Search for the cell housing the specified text and yield its (X, Y) center coordinate. 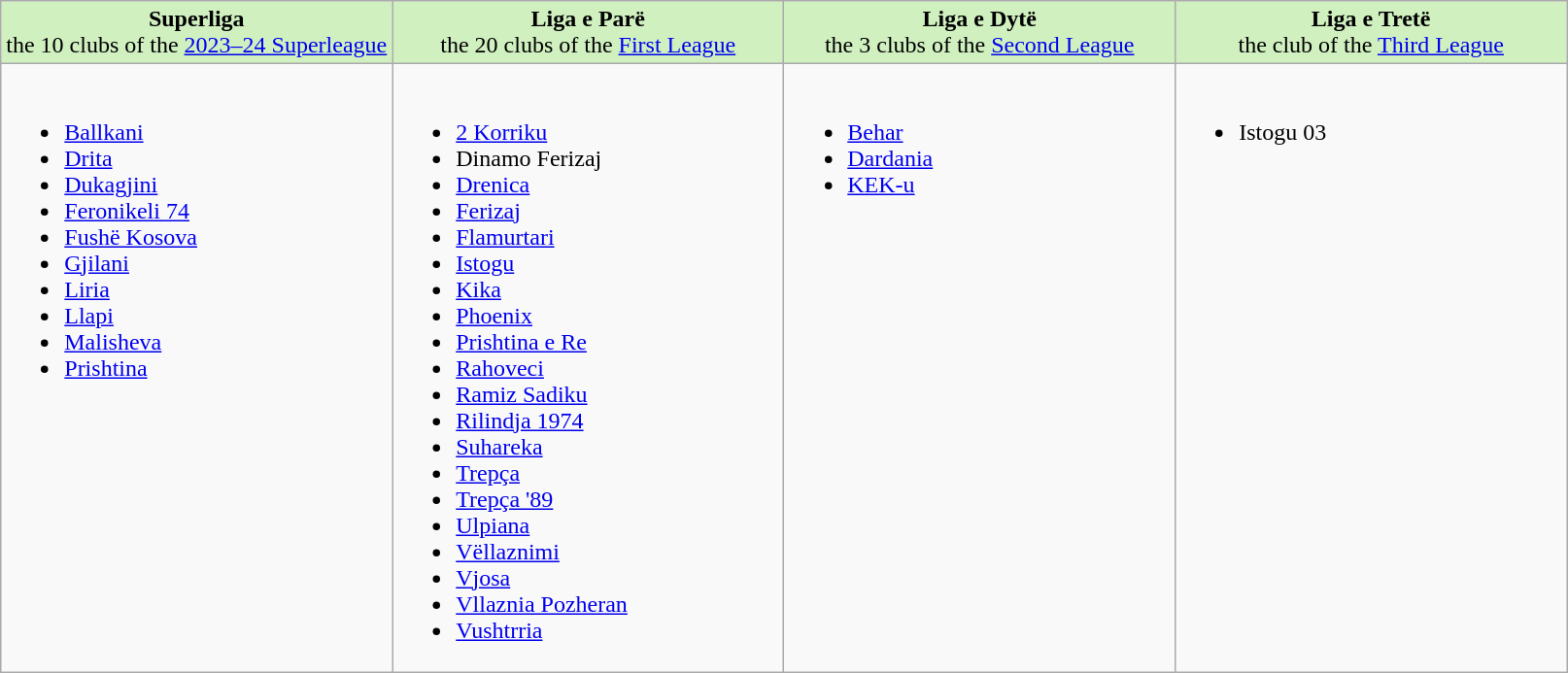
Liga e Tretëthe club of the Third League (1372, 33)
Liga e Parëthe 20 clubs of the First League (589, 33)
Liga e Dytëthe 3 clubs of the Second League (979, 33)
Istogu 03 (1372, 368)
BallkaniDritaDukagjiniFeronikeli 74Fushë KosovaGjilaniLiriaLlapiMalishevaPrishtina (196, 368)
Superligathe 10 clubs of the 2023–24 Superleague (196, 33)
BeharDardaniaKEK-u (979, 368)
